Output the (X, Y) coordinate of the center of the cell containing the given text.  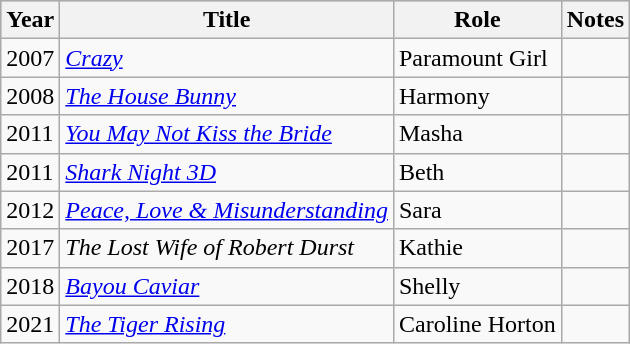
2017 (30, 248)
Paramount Girl (477, 58)
2021 (30, 324)
Notes (595, 20)
Crazy (227, 58)
Shelly (477, 286)
The Lost Wife of Robert Durst (227, 248)
You May Not Kiss the Bride (227, 134)
Caroline Horton (477, 324)
2007 (30, 58)
Beth (477, 172)
The House Bunny (227, 96)
Sara (477, 210)
Bayou Caviar (227, 286)
Kathie (477, 248)
Title (227, 20)
Role (477, 20)
Harmony (477, 96)
The Tiger Rising (227, 324)
2012 (30, 210)
Peace, Love & Misunderstanding (227, 210)
2008 (30, 96)
Masha (477, 134)
Year (30, 20)
2018 (30, 286)
Shark Night 3D (227, 172)
